Pinpoint the cell where the given text exists, returning its (X, Y) midpoint coordinate. 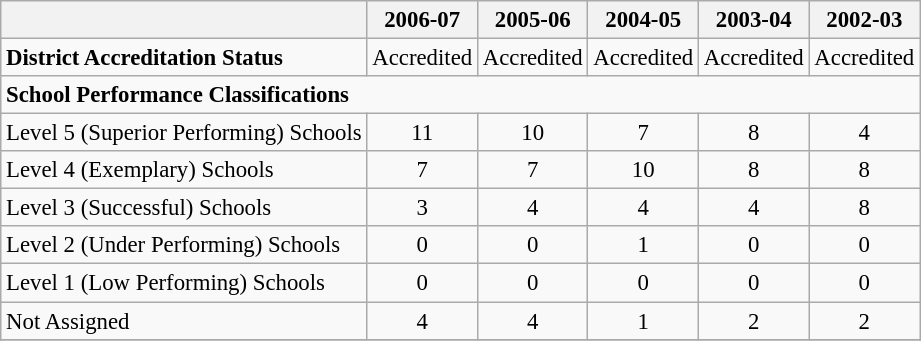
3 (422, 208)
Level 2 (Under Performing) Schools (184, 245)
Level 1 (Low Performing) Schools (184, 283)
School Performance Classifications (460, 95)
11 (422, 133)
2003-04 (754, 20)
Level 3 (Successful) Schools (184, 208)
Not Assigned (184, 321)
District Accreditation Status (184, 58)
2002-03 (864, 20)
Level 4 (Exemplary) Schools (184, 170)
2005-06 (532, 20)
2004-05 (644, 20)
2006-07 (422, 20)
Level 5 (Superior Performing) Schools (184, 133)
